Return the (x, y) coordinate for the center point of the cell that contains the specified text.  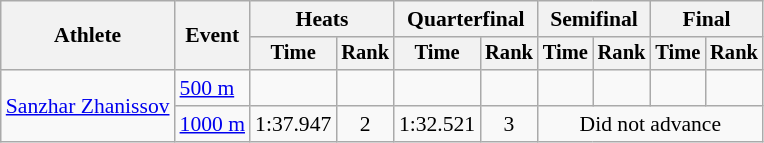
2 (365, 124)
1:32.521 (437, 124)
Athlete (88, 36)
500 m (212, 88)
Did not advance (650, 124)
Quarterfinal (466, 19)
1:37.947 (293, 124)
Final (706, 19)
Semifinal (594, 19)
3 (509, 124)
Heats (322, 19)
Event (212, 36)
1000 m (212, 124)
Sanzhar Zhanissov (88, 106)
